Find where the given text appears and provide that cell's center as [x, y] coordinate. 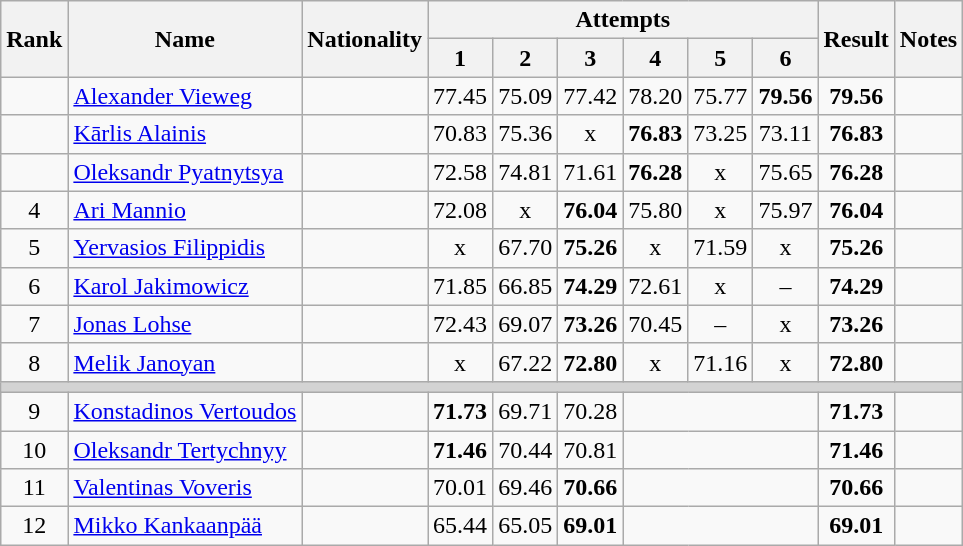
74.81 [526, 172]
75.80 [656, 210]
75.77 [720, 96]
11 [34, 488]
Karol Jakimowicz [185, 286]
Konstadinos Vertoudos [185, 411]
72.08 [460, 210]
Oleksandr Tertychnyy [185, 449]
75.09 [526, 96]
71.59 [720, 248]
Attempts [623, 20]
70.44 [526, 449]
65.44 [460, 526]
Ari Mannio [185, 210]
Kārlis Alainis [185, 134]
Melik Janoyan [185, 362]
70.83 [460, 134]
70.28 [590, 411]
Result [856, 39]
9 [34, 411]
73.25 [720, 134]
75.36 [526, 134]
65.05 [526, 526]
69.07 [526, 324]
71.16 [720, 362]
Valentinas Voveris [185, 488]
3 [590, 58]
Name [185, 39]
2 [526, 58]
71.61 [590, 172]
77.45 [460, 96]
71.85 [460, 286]
69.71 [526, 411]
Jonas Lohse [185, 324]
10 [34, 449]
72.43 [460, 324]
7 [34, 324]
78.20 [656, 96]
1 [460, 58]
Yervasios Filippidis [185, 248]
70.45 [656, 324]
12 [34, 526]
67.22 [526, 362]
75.97 [786, 210]
70.81 [590, 449]
66.85 [526, 286]
72.58 [460, 172]
73.11 [786, 134]
Alexander Vieweg [185, 96]
Nationality [365, 39]
69.46 [526, 488]
Oleksandr Pyatnytsya [185, 172]
Mikko Kankaanpää [185, 526]
72.61 [656, 286]
70.01 [460, 488]
Notes [928, 39]
Rank [34, 39]
77.42 [590, 96]
8 [34, 362]
75.65 [786, 172]
67.70 [526, 248]
